Capture the cell that displays the provided text and extract its [X, Y] central coordinate. 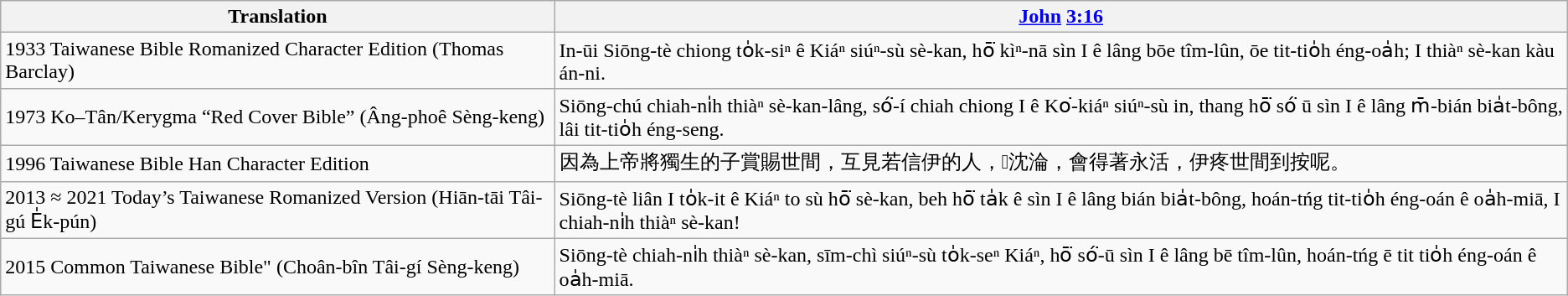
In-ūi Siōng-tè chiong to̍k-siⁿ ê Kiáⁿ siúⁿ-sù sè-kan, hō͘ kìⁿ-nā sìn I ê lâng bōe tîm-lûn, ōe tit-tio̍h éng-oa̍h; I thiàⁿ sè-kan kàu án-ni. [1060, 60]
John 3:16 [1060, 17]
2013 ≈ 2021 Today’s Taiwanese Romanized Version (Hiān-tāi Tâi-gú E̍k-pún) [278, 210]
因為上帝將獨生的子賞賜世間，互見若信伊的人，𣍐沈淪，會得著永活，伊疼世間到按呢。 [1060, 163]
1996 Taiwanese Bible Han Character Edition [278, 163]
1973 Ko–Tân/Kerygma “Red Cover Bible” (Âng-phoê Sèng-keng) [278, 117]
Translation [278, 17]
Siōng-tè chiah-ni̍h thiàⁿ sè-kan, sīm-chì siúⁿ-sù to̍k-seⁿ Kiáⁿ, hō͘ só͘-ū sìn I ê lâng bē tîm-lûn, hoán-tńg ē tit tio̍h éng-oán ê oa̍h-miā. [1060, 267]
2015 Common Taiwanese Bible" (Choân-bîn Tâi-gí Sèng-keng) [278, 267]
1933 Taiwanese Bible Romanized Character Edition (Thomas Barclay) [278, 60]
